Search for the cell housing the specified text and yield its (x, y) center coordinate. 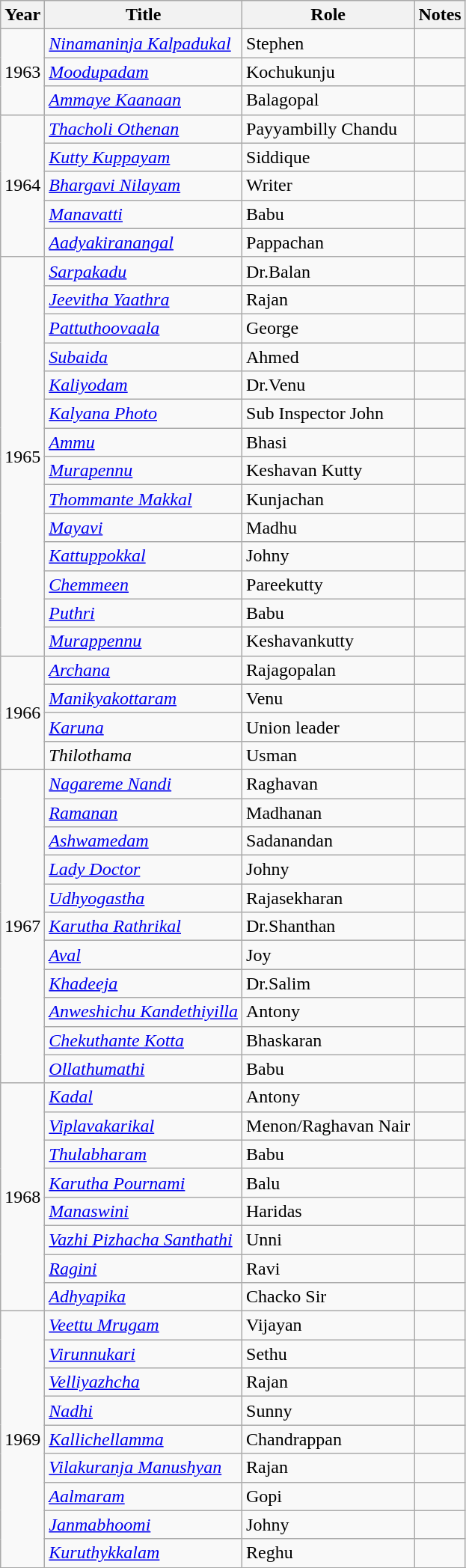
Udhyogastha (144, 898)
Bhaskaran (328, 1040)
Jeevitha Yaathra (144, 299)
Balagopal (328, 100)
Murapennu (144, 471)
Manavatti (144, 214)
Role (328, 15)
George (328, 328)
Kaliyodam (144, 385)
Chacko Sir (328, 1297)
Ollathumathi (144, 1069)
Year (22, 15)
Nadhi (144, 1411)
1966 (22, 713)
Subaida (144, 357)
Union leader (328, 727)
Kattuppokkal (144, 556)
1967 (22, 927)
Karutha Rathrikal (144, 927)
Kutty Kuppayam (144, 157)
Thilothama (144, 755)
Moodupadam (144, 72)
Aalmaram (144, 1496)
Ashwamedam (144, 841)
Veettu Mrugam (144, 1326)
Raghavan (328, 784)
Ammaye Kaanaan (144, 100)
Kuruthykkalam (144, 1553)
Bhargavi Nilayam (144, 186)
Karutha Pournami (144, 1183)
Pareekutty (328, 585)
Thulabharam (144, 1154)
Aadyakiranangal (144, 242)
Chekuthante Kotta (144, 1040)
Payyambilly Chandu (328, 129)
Unni (328, 1239)
Murappennu (144, 641)
Chandrappan (328, 1439)
Ramanan (144, 812)
Janmabhoomi (144, 1525)
Dr.Shanthan (328, 927)
Bhasi (328, 442)
Gopi (328, 1496)
Ragini (144, 1269)
Notes (440, 15)
Balu (328, 1183)
Velliyazhcha (144, 1382)
Chemmeen (144, 585)
1969 (22, 1440)
Mayavi (144, 528)
Kochukunju (328, 72)
Aval (144, 955)
Kunjachan (328, 499)
Rajasekharan (328, 898)
Pappachan (328, 242)
Sunny (328, 1411)
Manaswini (144, 1211)
Sarpakadu (144, 271)
Archana (144, 670)
Sub Inspector John (328, 414)
Keshavan Kutty (328, 471)
Ravi (328, 1269)
Joy (328, 955)
Virunnukari (144, 1354)
Viplavakarikal (144, 1126)
Thommante Makkal (144, 499)
1965 (22, 457)
Kalyana Photo (144, 414)
Venu (328, 698)
Madhanan (328, 812)
Thacholi Othenan (144, 129)
Ninamaninja Kalpadukal (144, 43)
Title (144, 15)
Sadanandan (328, 841)
Sethu (328, 1354)
Menon/Raghavan Nair (328, 1126)
Anweshichu Kandethiyilla (144, 1012)
Keshavankutty (328, 641)
Adhyapika (144, 1297)
Usman (328, 755)
Reghu (328, 1553)
Karuna (144, 727)
Ammu (144, 442)
Manikyakottaram (144, 698)
Madhu (328, 528)
Puthri (144, 613)
Nagareme Nandi (144, 784)
Kadal (144, 1097)
Dr.Venu (328, 385)
Vijayan (328, 1326)
Khadeeja (144, 983)
Lady Doctor (144, 870)
Stephen (328, 43)
Dr.Salim (328, 983)
Siddique (328, 157)
Ahmed (328, 357)
Writer (328, 186)
Haridas (328, 1211)
Vazhi Pizhacha Santhathi (144, 1239)
Dr.Balan (328, 271)
Rajagopalan (328, 670)
Kallichellamma (144, 1439)
Pattuthoovaala (144, 328)
1963 (22, 72)
1964 (22, 186)
1968 (22, 1197)
Vilakuranja Manushyan (144, 1468)
